Extract the [X, Y] coordinate from the center of the cell holding the provided text.  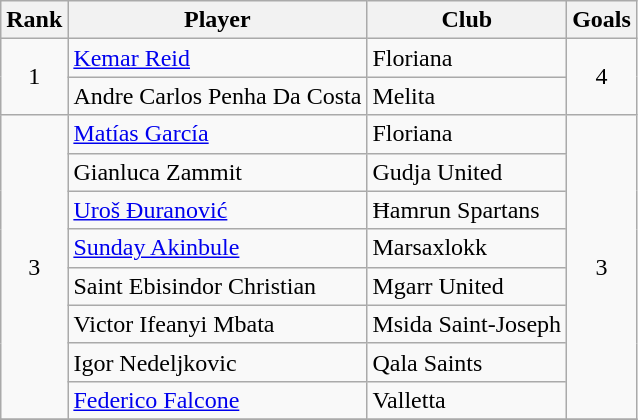
Andre Carlos Penha Da Costa [218, 96]
Gianluca Zammit [218, 172]
Marsaxlokk [467, 248]
Qala Saints [467, 362]
1 [34, 77]
Federico Falcone [218, 400]
Player [218, 20]
Rank [34, 20]
Igor Nedeljkovic [218, 362]
Kemar Reid [218, 58]
Victor Ifeanyi Mbata [218, 324]
Club [467, 20]
Matías García [218, 134]
Valletta [467, 400]
Melita [467, 96]
Mgarr United [467, 286]
Uroš Đuranović [218, 210]
Msida Saint-Joseph [467, 324]
Ħamrun Spartans [467, 210]
Gudja United [467, 172]
Goals [602, 20]
4 [602, 77]
Saint Ebisindor Christian [218, 286]
Sunday Akinbule [218, 248]
